Locate the cell with the specified text and output its (x, y) center coordinate. 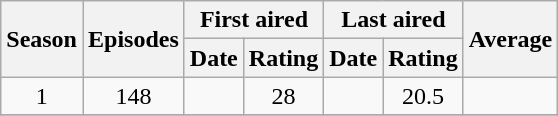
28 (283, 96)
First aired (254, 20)
148 (133, 96)
Last aired (394, 20)
20.5 (423, 96)
Season (42, 39)
Episodes (133, 39)
1 (42, 96)
Average (510, 39)
